From the cell containing the given text, extract its center point as (x, y) coordinate. 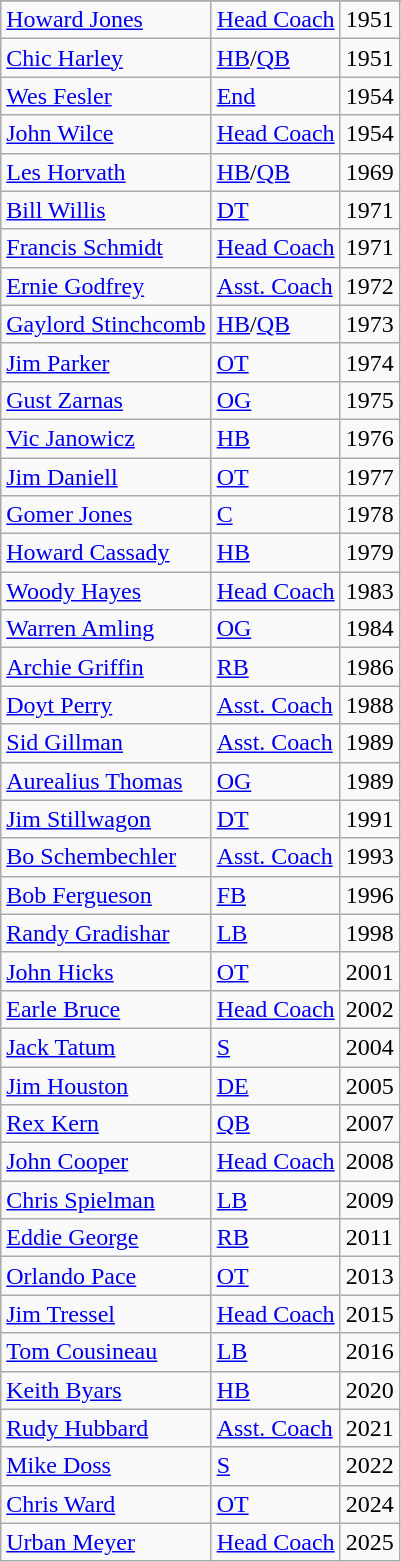
1973 (370, 324)
2011 (370, 1238)
1978 (370, 515)
2008 (370, 1162)
Woody Hayes (106, 591)
Doyt Perry (106, 705)
1977 (370, 477)
QB (276, 1124)
Jim Houston (106, 1085)
Tom Cousineau (106, 1352)
John Wilce (106, 134)
Warren Amling (106, 629)
2025 (370, 1542)
1984 (370, 629)
Keith Byars (106, 1390)
Jack Tatum (106, 1047)
Jim Parker (106, 362)
1972 (370, 286)
Orlando Pace (106, 1276)
FB (276, 895)
2021 (370, 1428)
1979 (370, 553)
Chris Ward (106, 1504)
1976 (370, 438)
DE (276, 1085)
Eddie George (106, 1238)
Rudy Hubbard (106, 1428)
Gomer Jones (106, 515)
Wes Fesler (106, 96)
2015 (370, 1314)
Archie Griffin (106, 667)
2004 (370, 1047)
2005 (370, 1085)
Les Horvath (106, 172)
Rex Kern (106, 1124)
2024 (370, 1504)
Mike Doss (106, 1466)
Vic Janowicz (106, 438)
2002 (370, 1009)
Jim Daniell (106, 477)
2009 (370, 1200)
Urban Meyer (106, 1542)
C (276, 515)
Francis Schmidt (106, 248)
Chic Harley (106, 58)
1974 (370, 362)
1996 (370, 895)
John Cooper (106, 1162)
2020 (370, 1390)
Ernie Godfrey (106, 286)
Earle Bruce (106, 1009)
End (276, 96)
Bill Willis (106, 210)
Howard Cassady (106, 553)
Jim Tressel (106, 1314)
1988 (370, 705)
1983 (370, 591)
1993 (370, 857)
Bob Fergueson (106, 895)
2001 (370, 971)
1986 (370, 667)
2022 (370, 1466)
Randy Gradishar (106, 933)
2016 (370, 1352)
Aurealius Thomas (106, 781)
Chris Spielman (106, 1200)
1998 (370, 933)
2007 (370, 1124)
John Hicks (106, 971)
1969 (370, 172)
Jim Stillwagon (106, 819)
Howard Jones (106, 20)
Gust Zarnas (106, 400)
1975 (370, 400)
Sid Gillman (106, 743)
2013 (370, 1276)
Bo Schembechler (106, 857)
Gaylord Stinchcomb (106, 324)
1991 (370, 819)
